Extract the [x, y] coordinate from the center of the cell holding the provided text.  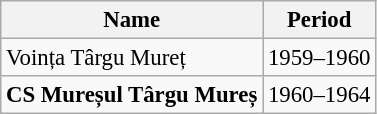
1959–1960 [320, 58]
CS Mureșul Târgu Mureș [132, 95]
Voința Târgu Mureț [132, 58]
Name [132, 20]
1960–1964 [320, 95]
Period [320, 20]
